Extract the (x, y) coordinate from the center of the cell holding the provided text.  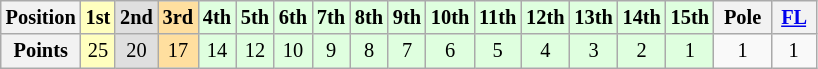
12th (545, 17)
10th (450, 17)
20 (136, 51)
Position (41, 17)
10 (293, 51)
9 (331, 51)
15th (690, 17)
3 (593, 51)
7 (407, 51)
1st (98, 17)
2 (642, 51)
5 (498, 51)
6th (293, 17)
2nd (136, 17)
13th (593, 17)
14th (642, 17)
9th (407, 17)
Points (41, 51)
25 (98, 51)
5th (255, 17)
4th (217, 17)
Pole (742, 17)
4 (545, 51)
6 (450, 51)
17 (178, 51)
8th (369, 17)
14 (217, 51)
7th (331, 17)
11th (498, 17)
12 (255, 51)
3rd (178, 17)
FL (794, 17)
8 (369, 51)
